Return (x, y) of the center of cell containing provided text 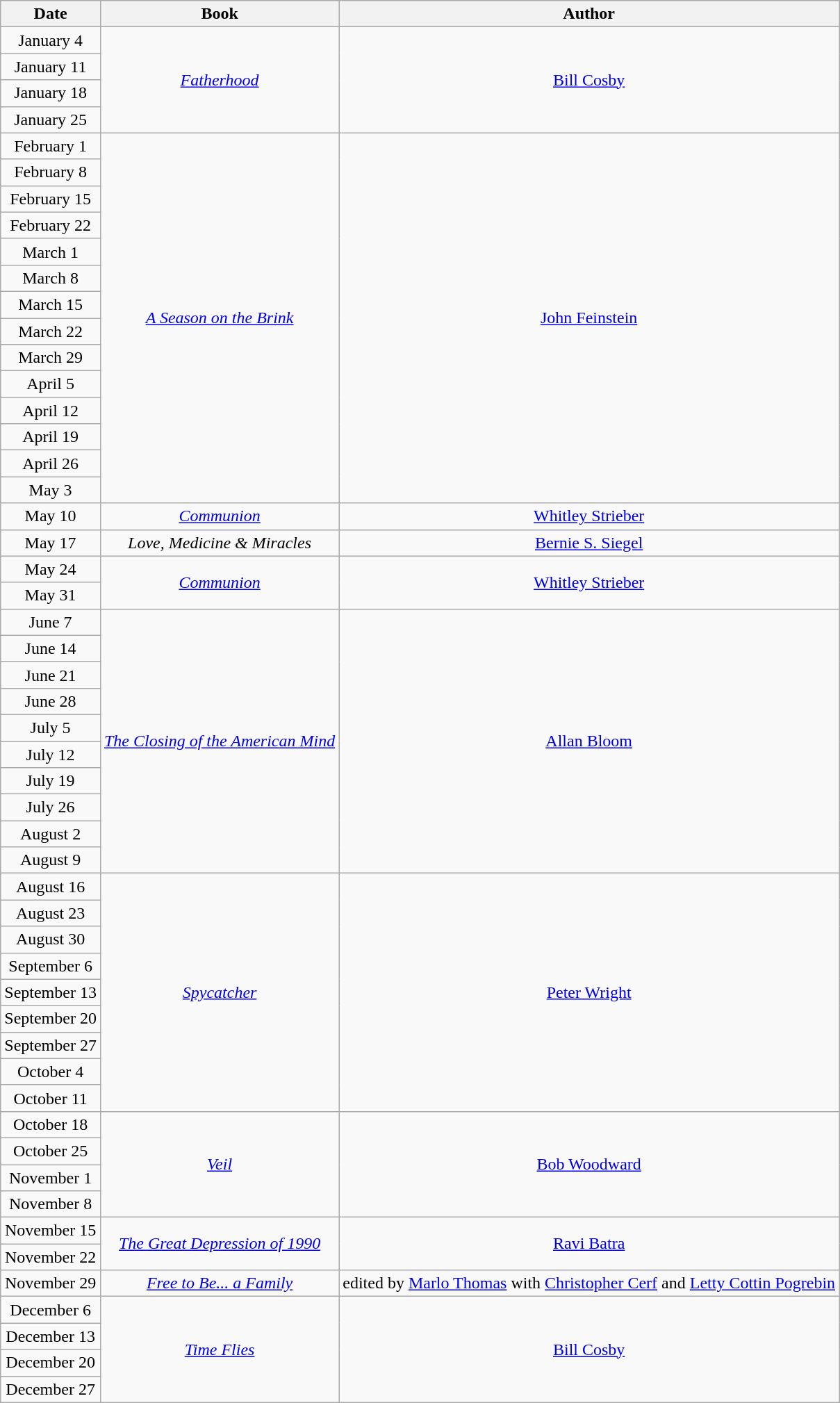
November 15 (51, 1231)
Date (51, 14)
January 18 (51, 93)
September 20 (51, 1019)
February 22 (51, 225)
August 16 (51, 887)
October 4 (51, 1072)
October 18 (51, 1124)
May 24 (51, 569)
September 13 (51, 992)
May 10 (51, 516)
August 23 (51, 913)
June 21 (51, 675)
March 8 (51, 278)
December 13 (51, 1336)
Free to Be... a Family (220, 1283)
Author (589, 14)
April 19 (51, 437)
August 9 (51, 860)
December 6 (51, 1310)
July 5 (51, 728)
November 22 (51, 1257)
A Season on the Brink (220, 318)
May 31 (51, 596)
July 26 (51, 807)
Ravi Batra (589, 1244)
December 27 (51, 1389)
May 17 (51, 543)
October 25 (51, 1151)
Bob Woodward (589, 1164)
Time Flies (220, 1349)
April 26 (51, 463)
John Feinstein (589, 318)
February 8 (51, 172)
Fatherhood (220, 80)
The Closing of the American Mind (220, 741)
October 11 (51, 1098)
January 25 (51, 120)
January 11 (51, 67)
Love, Medicine & Miracles (220, 543)
June 14 (51, 648)
Allan Bloom (589, 741)
June 28 (51, 701)
March 22 (51, 331)
May 3 (51, 490)
Bernie S. Siegel (589, 543)
December 20 (51, 1363)
November 1 (51, 1178)
November 8 (51, 1204)
Book (220, 14)
Spycatcher (220, 992)
April 12 (51, 411)
September 6 (51, 966)
July 12 (51, 754)
March 15 (51, 304)
February 15 (51, 199)
April 5 (51, 384)
November 29 (51, 1283)
Veil (220, 1164)
The Great Depression of 1990 (220, 1244)
Peter Wright (589, 992)
September 27 (51, 1045)
June 7 (51, 622)
August 2 (51, 834)
August 30 (51, 940)
January 4 (51, 40)
July 19 (51, 781)
edited by Marlo Thomas with Christopher Cerf and Letty Cottin Pogrebin (589, 1283)
March 29 (51, 358)
February 1 (51, 146)
March 1 (51, 252)
